Search for the cell housing the specified text and yield its (X, Y) center coordinate. 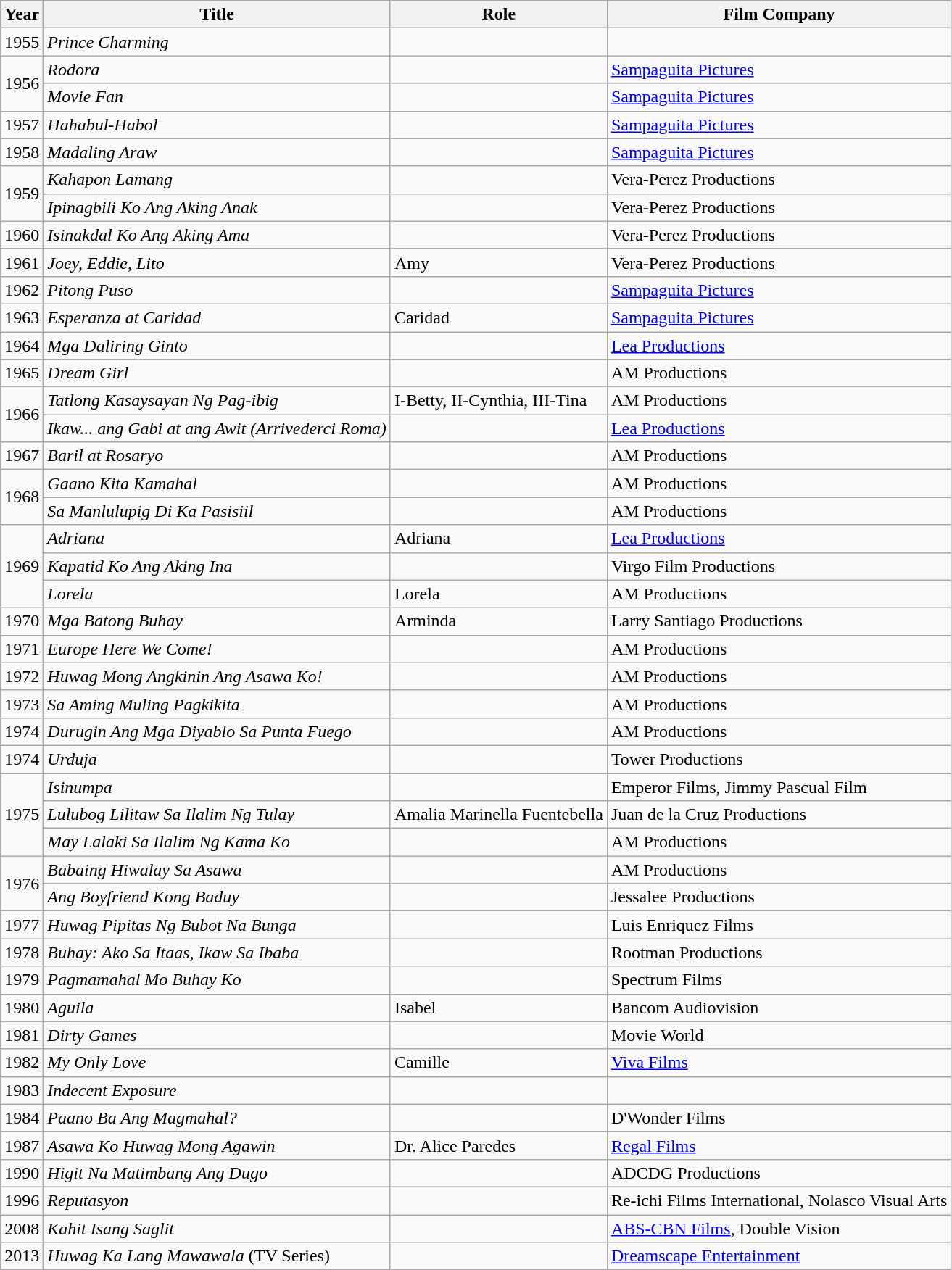
Buhay: Ako Sa Itaas, Ikaw Sa Ibaba (218, 952)
1964 (22, 346)
ABS-CBN Films, Double Vision (779, 1229)
1987 (22, 1145)
Camille (499, 1063)
Ipinagbili Ko Ang Aking Anak (218, 207)
Dreamscape Entertainment (779, 1256)
Europe Here We Come! (218, 649)
Sa Manlulupig Di Ka Pasisiil (218, 511)
Lulubog Lilitaw Sa Ilalim Ng Tulay (218, 815)
1975 (22, 814)
Madaling Araw (218, 152)
Kahit Isang Saglit (218, 1229)
1966 (22, 415)
Virgo Film Productions (779, 566)
1968 (22, 497)
Huwag Pipitas Ng Bubot Na Bunga (218, 925)
Joey, Eddie, Lito (218, 262)
May Lalaki Sa Ilalim Ng Kama Ko (218, 842)
1971 (22, 649)
1979 (22, 980)
1980 (22, 1008)
Movie Fan (218, 97)
Urduja (218, 759)
1967 (22, 456)
1976 (22, 884)
1970 (22, 621)
Isinakdal Ko Ang Aking Ama (218, 235)
Pagmamahal Mo Buhay Ko (218, 980)
ADCDG Productions (779, 1173)
Ang Boyfriend Kong Baduy (218, 897)
Asawa Ko Huwag Mong Agawin (218, 1145)
Regal Films (779, 1145)
Baril at Rosaryo (218, 456)
Dr. Alice Paredes (499, 1145)
Isinumpa (218, 787)
1983 (22, 1090)
Babaing Hiwalay Sa Asawa (218, 870)
1969 (22, 566)
Higit Na Matimbang Ang Dugo (218, 1173)
1978 (22, 952)
Isabel (499, 1008)
2008 (22, 1229)
Role (499, 14)
Arminda (499, 621)
1981 (22, 1035)
Amalia Marinella Fuentebella (499, 815)
Ikaw... ang Gabi at ang Awit (Arrivederci Roma) (218, 428)
Pitong Puso (218, 290)
1958 (22, 152)
Huwag Mong Angkinin Ang Asawa Ko! (218, 676)
Mga Daliring Ginto (218, 346)
1960 (22, 235)
Tower Productions (779, 759)
My Only Love (218, 1063)
D'Wonder Films (779, 1118)
Title (218, 14)
1965 (22, 373)
1957 (22, 125)
1963 (22, 317)
Dream Girl (218, 373)
I-Betty, II-Cynthia, III-Tina (499, 401)
Prince Charming (218, 42)
1956 (22, 83)
Esperanza at Caridad (218, 317)
Emperor Films, Jimmy Pascual Film (779, 787)
1972 (22, 676)
Kapatid Ko Ang Aking Ina (218, 566)
Gaano Kita Kamahal (218, 483)
1990 (22, 1173)
1959 (22, 194)
Paano Ba Ang Magmahal? (218, 1118)
Caridad (499, 317)
Rootman Productions (779, 952)
Movie World (779, 1035)
1982 (22, 1063)
1962 (22, 290)
Amy (499, 262)
Kahapon Lamang (218, 180)
1984 (22, 1118)
Year (22, 14)
Bancom Audiovision (779, 1008)
1955 (22, 42)
Durugin Ang Mga Diyablo Sa Punta Fuego (218, 731)
Juan de la Cruz Productions (779, 815)
Luis Enriquez Films (779, 925)
Reputasyon (218, 1200)
1961 (22, 262)
Larry Santiago Productions (779, 621)
Hahabul-Habol (218, 125)
Film Company (779, 14)
Re-ichi Films International, Nolasco Visual Arts (779, 1200)
Tatlong Kasaysayan Ng Pag-ibig (218, 401)
1973 (22, 704)
Aguila (218, 1008)
Rodora (218, 70)
Sa Aming Muling Pagkikita (218, 704)
Huwag Ka Lang Mawawala (TV Series) (218, 1256)
Viva Films (779, 1063)
1996 (22, 1200)
Dirty Games (218, 1035)
2013 (22, 1256)
Jessalee Productions (779, 897)
1977 (22, 925)
Mga Batong Buhay (218, 621)
Spectrum Films (779, 980)
Indecent Exposure (218, 1090)
